Scan for the cell matching the given text and deliver its [x, y] coordinate at center. 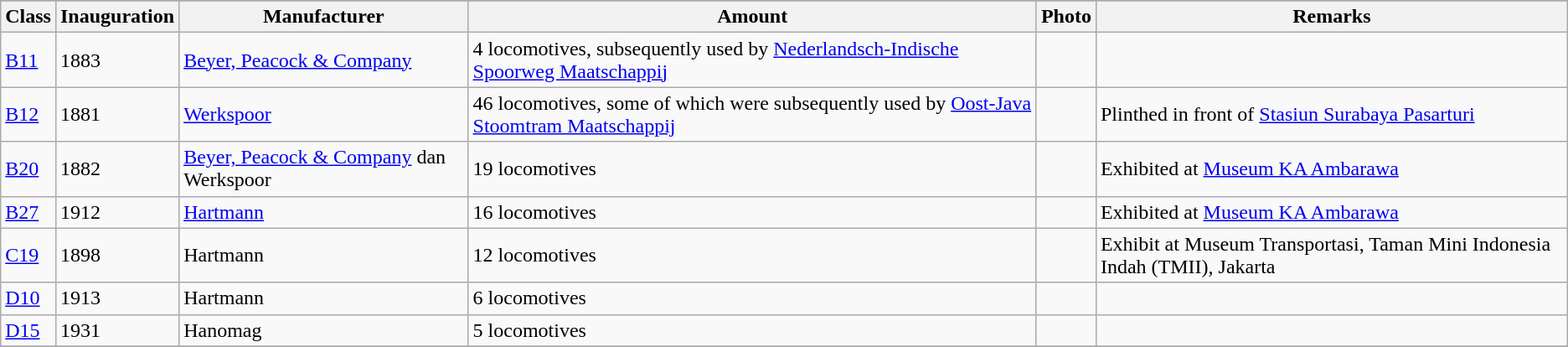
Werkspoor [323, 114]
1898 [117, 255]
16 locomotives [752, 212]
4 locomotives, subsequently used by Nederlandsch-Indische Spoorweg Maatschappij [752, 60]
Class [28, 17]
C19 [28, 255]
B11 [28, 60]
46 locomotives, some of which were subsequently used by Oost-Java Stoomtram Maatschappij [752, 114]
D15 [28, 330]
5 locomotives [752, 330]
1882 [117, 169]
Manufacturer [323, 17]
6 locomotives [752, 298]
19 locomotives [752, 169]
Beyer, Peacock & Company [323, 60]
1912 [117, 212]
Inauguration [117, 17]
Photo [1065, 17]
B20 [28, 169]
Beyer, Peacock & Company dan Werkspoor [323, 169]
B12 [28, 114]
Exhibit at Museum Transportasi, Taman Mini Indonesia Indah (TMII), Jakarta [1332, 255]
Hanomag [323, 330]
12 locomotives [752, 255]
Remarks [1332, 17]
D10 [28, 298]
1931 [117, 330]
Plinthed in front of Stasiun Surabaya Pasarturi [1332, 114]
B27 [28, 212]
1881 [117, 114]
Amount [752, 17]
1883 [117, 60]
1913 [117, 298]
